Scan for the cell matching the given text and deliver its [X, Y] coordinate at center. 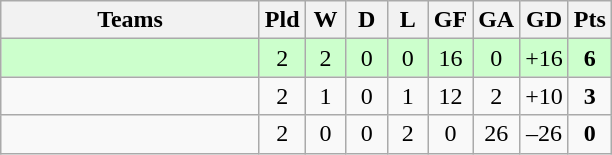
GA [496, 20]
16 [450, 58]
3 [590, 96]
12 [450, 96]
D [366, 20]
W [326, 20]
+16 [544, 58]
Pld [282, 20]
Pts [590, 20]
6 [590, 58]
–26 [544, 134]
L [408, 20]
+10 [544, 96]
GD [544, 20]
GF [450, 20]
Teams [130, 20]
26 [496, 134]
